Detect which cell encompasses the target text, then output its (x, y) center coordinate. 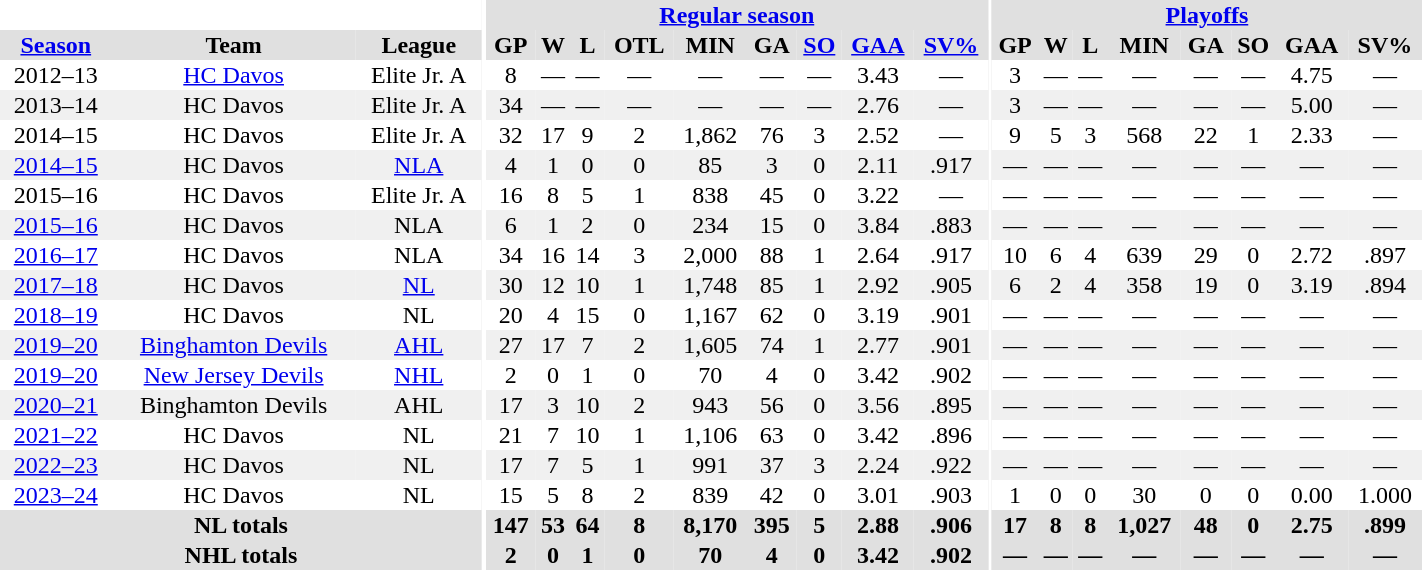
22 (1206, 135)
2.64 (878, 255)
27 (511, 345)
.903 (951, 495)
147 (511, 525)
2023–24 (56, 495)
2.77 (878, 345)
42 (772, 495)
29 (1206, 255)
Team (234, 45)
991 (710, 465)
3.43 (878, 75)
.922 (951, 465)
.906 (951, 525)
2022–23 (56, 465)
5.00 (1312, 105)
2.88 (878, 525)
639 (1144, 255)
20 (511, 315)
NL totals (241, 525)
2021–22 (56, 435)
2016–17 (56, 255)
.897 (1385, 255)
1,862 (710, 135)
2.92 (878, 285)
2.76 (878, 105)
3.22 (878, 195)
Regular season (737, 15)
45 (772, 195)
2.24 (878, 465)
2013–14 (56, 105)
63 (772, 435)
New Jersey Devils (234, 375)
8,170 (710, 525)
37 (772, 465)
943 (710, 405)
1,027 (1144, 525)
74 (772, 345)
Season (56, 45)
234 (710, 225)
2018–19 (56, 315)
League (419, 45)
2.52 (878, 135)
4.75 (1312, 75)
.895 (951, 405)
53 (554, 525)
2.33 (1312, 135)
1,748 (710, 285)
1,605 (710, 345)
839 (710, 495)
NHL (419, 375)
21 (511, 435)
.905 (951, 285)
2020–21 (56, 405)
19 (1206, 285)
.894 (1385, 285)
838 (710, 195)
76 (772, 135)
1.000 (1385, 495)
NHL totals (241, 555)
88 (772, 255)
395 (772, 525)
62 (772, 315)
3.56 (878, 405)
48 (1206, 525)
3.01 (878, 495)
2.11 (878, 165)
.883 (951, 225)
2,000 (710, 255)
Playoffs (1207, 15)
358 (1144, 285)
1,167 (710, 315)
2.72 (1312, 255)
64 (588, 525)
568 (1144, 135)
2.75 (1312, 525)
.896 (951, 435)
3.84 (878, 225)
0.00 (1312, 495)
1,106 (710, 435)
32 (511, 135)
56 (772, 405)
2012–13 (56, 75)
12 (554, 285)
.899 (1385, 525)
2017–18 (56, 285)
14 (588, 255)
OTL (640, 45)
